Scan for the cell matching the given text and deliver its (X, Y) coordinate at center. 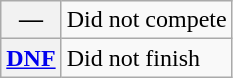
— (31, 20)
DNF (31, 58)
Did not finish (146, 58)
Did not compete (146, 20)
